Return (X, Y) of the center of cell containing provided text 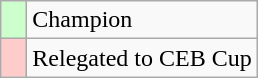
Champion (142, 20)
Relegated to CEB Cup (142, 58)
